Scan for the cell matching the given text and deliver its [X, Y] coordinate at center. 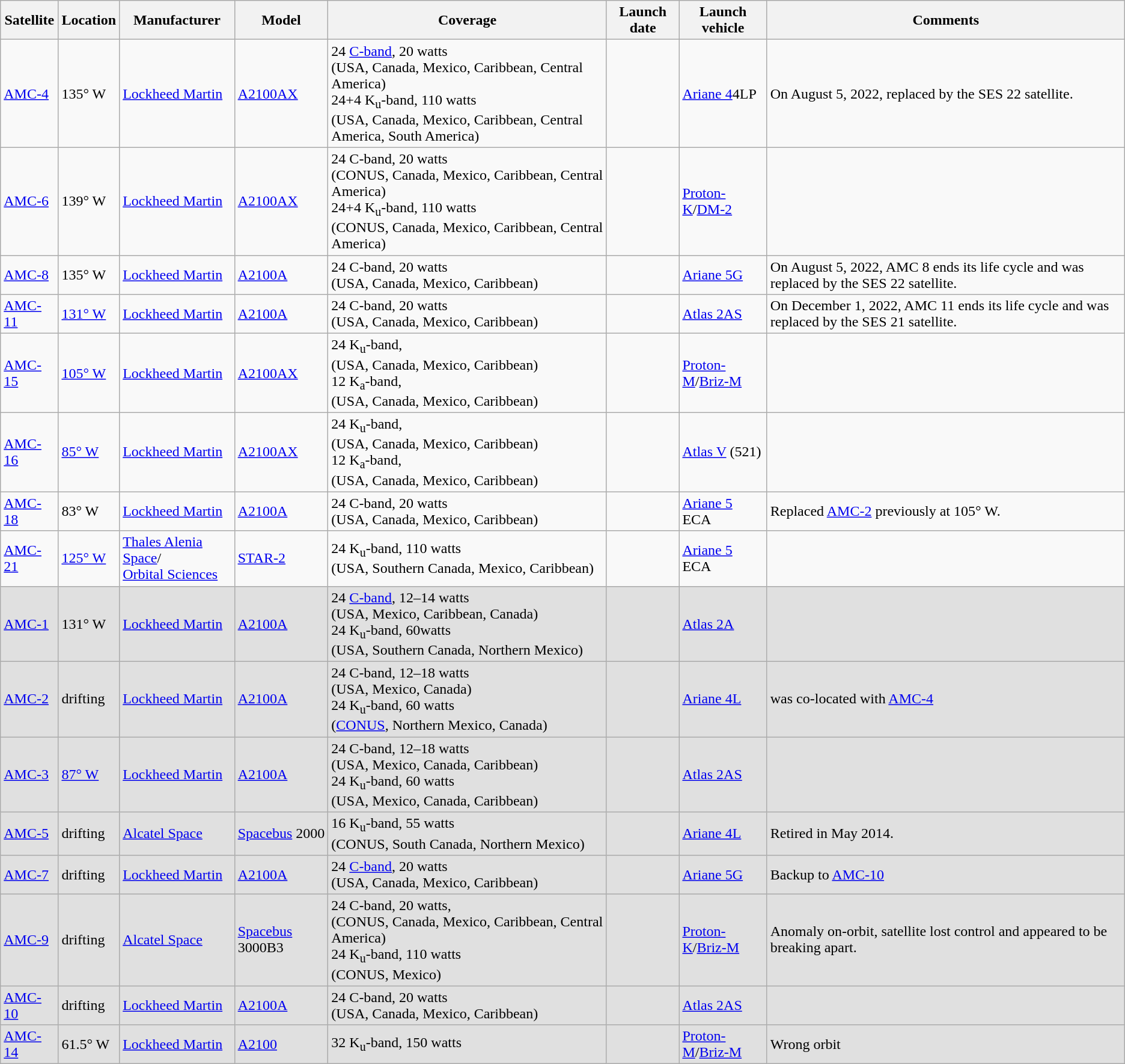
139° W [89, 201]
Launch date [642, 20]
On December 1, 2022, AMC 11 ends its life cycle and was replaced by the SES 21 satellite. [946, 314]
AMC-15 [29, 373]
AMC-2 [29, 699]
AMC-4 [29, 94]
AMC-11 [29, 314]
AMC-5 [29, 833]
Location [89, 20]
AMC-1 [29, 624]
83° W [89, 511]
AMC-14 [29, 1045]
Launch vehicle [723, 20]
16 Ku-band, 55 watts(CONUS, South Canada, Northern Mexico) [468, 833]
AMC-3 [29, 774]
Proton-K/Briz-M [723, 940]
Wrong orbit [946, 1045]
Spacebus 3000B3 [281, 940]
24 Ku-band, 110 watts(USA, Southern Canada, Mexico, Caribbean) [468, 558]
Retired in May 2014. [946, 833]
A2100 [281, 1045]
Satellite [29, 20]
AMC-7 [29, 874]
Manufacturer [177, 20]
85° W [89, 452]
AMC-21 [29, 558]
87° W [89, 774]
61.5° W [89, 1045]
On August 5, 2022, replaced by the SES 22 satellite. [946, 94]
STAR-2 [281, 558]
Coverage [468, 20]
Atlas V (521) [723, 452]
24 C-band, 12–18 watts(USA, Mexico, Canada, Caribbean)24 Ku-band, 60 watts(USA, Mexico, Canada, Caribbean) [468, 774]
24 C-band, 20 watts,(CONUS, Canada, Mexico, Caribbean, Central America)24 Ku-band, 110 watts(CONUS, Mexico) [468, 940]
Anomaly on-orbit, satellite lost control and appeared to be breaking apart. [946, 940]
32 Ku-band, 150 watts [468, 1045]
AMC-9 [29, 940]
24 C-band, 12–14 watts(USA, Mexico, Caribbean, Canada)24 Ku-band, 60watts(USA, Southern Canada, Northern Mexico) [468, 624]
24 C-band, 20 watts(CONUS, Canada, Mexico, Caribbean, Central America)24+4 Ku-band, 110 watts(CONUS, Canada, Mexico, Caribbean, Central America) [468, 201]
was co-located with AMC-4 [946, 699]
Comments [946, 20]
AMC-8 [29, 274]
Backup to AMC-10 [946, 874]
Proton-K/DM-2 [723, 201]
Replaced AMC-2 previously at 105° W. [946, 511]
AMC-6 [29, 201]
105° W [89, 373]
On August 5, 2022, AMC 8 ends its life cycle and was replaced by the SES 22 satellite. [946, 274]
Thales Alenia Space/Orbital Sciences [177, 558]
Spacebus 2000 [281, 833]
AMC-18 [29, 511]
Model [281, 20]
Ariane 44LP [723, 94]
AMC-16 [29, 452]
Atlas 2A [723, 624]
24 C-band, 12–18 watts(USA, Mexico, Canada)24 Ku-band, 60 watts(CONUS, Northern Mexico, Canada) [468, 699]
125° W [89, 558]
AMC-10 [29, 1005]
